Determine the [X, Y] coordinate at the center of the cell enclosing the given text.  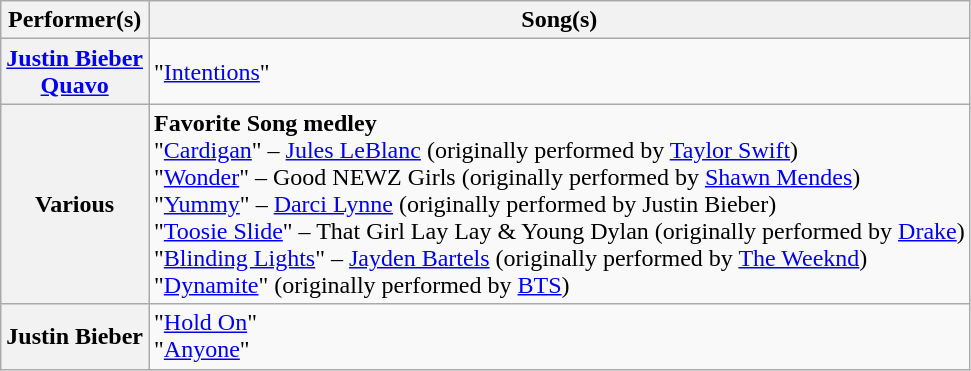
Justin BieberQuavo [75, 72]
"Hold On""Anyone" [559, 336]
Justin Bieber [75, 336]
"Intentions" [559, 72]
Performer(s) [75, 20]
Various [75, 204]
Song(s) [559, 20]
